Output the (x, y) coordinate of the center of the cell containing the given text.  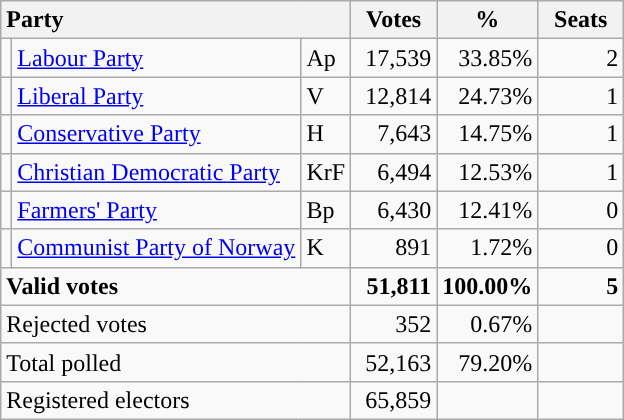
7,643 (394, 134)
Farmers' Party (156, 210)
12,814 (394, 96)
Votes (394, 20)
% (488, 20)
Ap (326, 58)
0.67% (488, 324)
Total polled (176, 362)
Registered electors (176, 400)
352 (394, 324)
Bp (326, 210)
14.75% (488, 134)
12.53% (488, 172)
Valid votes (176, 286)
H (326, 134)
891 (394, 248)
6,430 (394, 210)
5 (581, 286)
12.41% (488, 210)
65,859 (394, 400)
K (326, 248)
79.20% (488, 362)
Labour Party (156, 58)
KrF (326, 172)
Seats (581, 20)
1.72% (488, 248)
2 (581, 58)
Rejected votes (176, 324)
33.85% (488, 58)
V (326, 96)
Party (176, 20)
17,539 (394, 58)
6,494 (394, 172)
Christian Democratic Party (156, 172)
51,811 (394, 286)
Conservative Party (156, 134)
Liberal Party (156, 96)
52,163 (394, 362)
Communist Party of Norway (156, 248)
100.00% (488, 286)
24.73% (488, 96)
